Capture the cell that displays the provided text and extract its [x, y] central coordinate. 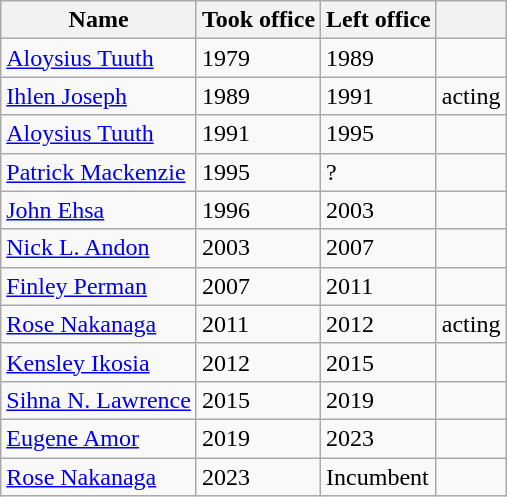
Left office [379, 20]
Ihlen Joseph [99, 96]
John Ehsa [99, 210]
Patrick Mackenzie [99, 172]
Kensley Ikosia [99, 362]
1996 [258, 210]
? [379, 172]
Finley Perman [99, 286]
Nick L. Andon [99, 248]
Took office [258, 20]
1979 [258, 58]
Sihna N. Lawrence [99, 400]
Incumbent [379, 477]
Name [99, 20]
Eugene Amor [99, 438]
